Return the (X, Y) coordinate for the center point of the cell that contains the specified text.  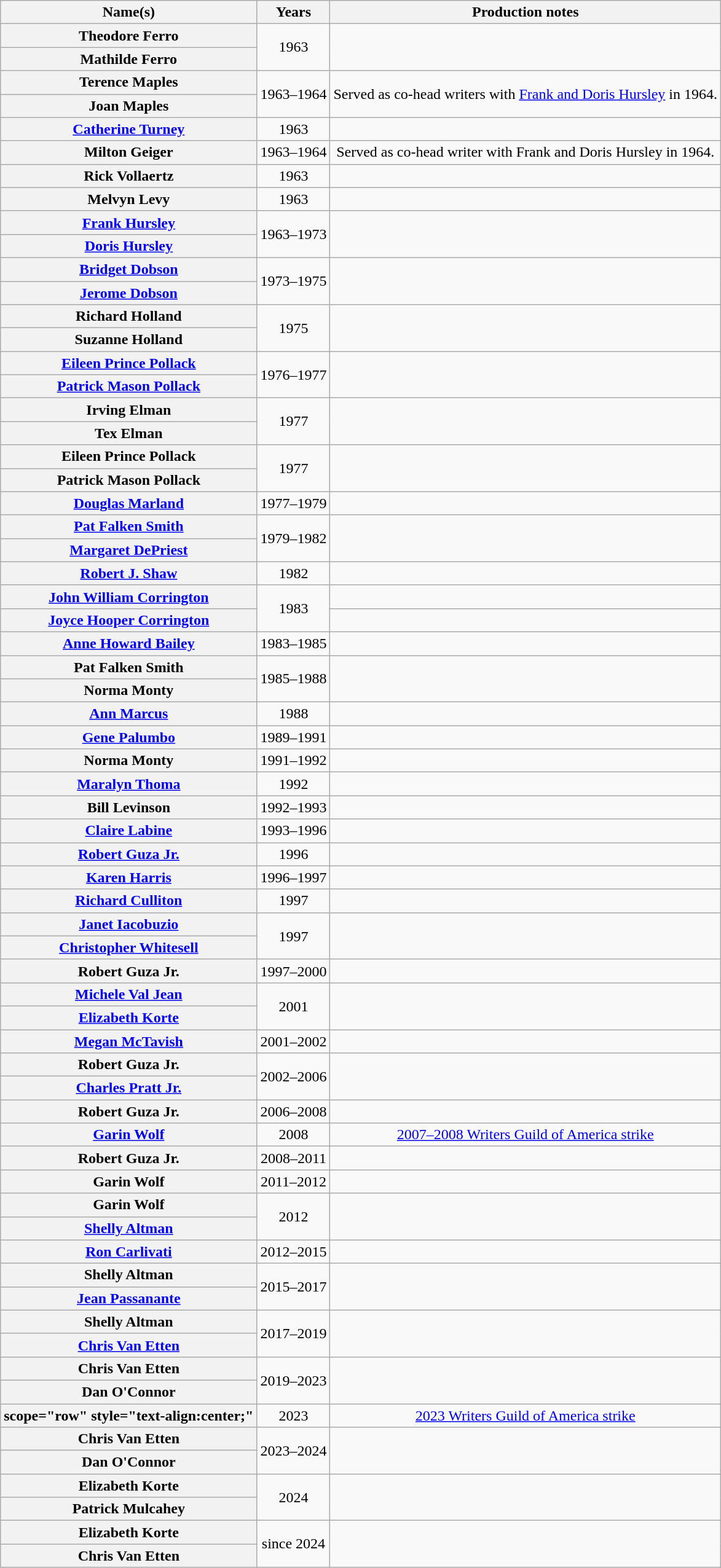
Catherine Turney (129, 129)
Joan Maples (129, 106)
Mathilde Ferro (129, 59)
1996 (294, 854)
Suzanne Holland (129, 340)
Richard Holland (129, 316)
Years (294, 12)
Irving Elman (129, 410)
2012–2015 (294, 1252)
2017–2019 (294, 1333)
Ron Carlivati (129, 1252)
Karen Harris (129, 877)
2019–2023 (294, 1380)
2023 (294, 1415)
1992–1993 (294, 807)
Michele Val Jean (129, 994)
Christopher Whitesell (129, 947)
1979–1982 (294, 538)
2008 (294, 1135)
Served as co-head writer with Frank and Doris Hursley in 1964. (526, 152)
Terence Maples (129, 82)
John William Corrington (129, 597)
2008–2011 (294, 1158)
1982 (294, 573)
Robert J. Shaw (129, 573)
Richard Culliton (129, 901)
Name(s) (129, 12)
1989–1991 (294, 737)
1988 (294, 714)
1993–1996 (294, 831)
Production notes (526, 12)
Theodore Ferro (129, 36)
2012 (294, 1217)
Rick Vollaertz (129, 176)
Joyce Hooper Corrington (129, 620)
scope="row" style="text-align:center;" (129, 1415)
Jerome Dobson (129, 293)
1976–1977 (294, 375)
Margaret DePriest (129, 550)
1992 (294, 784)
2023–2024 (294, 1451)
Tex Elman (129, 433)
1963–1973 (294, 234)
Doris Hursley (129, 246)
1996–1997 (294, 877)
Served as co-head writers with Frank and Doris Hursley in 1964. (526, 94)
2002–2006 (294, 1076)
Frank Hursley (129, 222)
2015–2017 (294, 1287)
Gene Palumbo (129, 737)
2006–2008 (294, 1111)
1985–1988 (294, 678)
Milton Geiger (129, 152)
2001–2002 (294, 1041)
Melvyn Levy (129, 199)
1991–1992 (294, 761)
2011–2012 (294, 1182)
Charles Pratt Jr. (129, 1088)
since 2024 (294, 1544)
Megan McTavish (129, 1041)
1983–1985 (294, 643)
Anne Howard Bailey (129, 643)
1975 (294, 328)
2007–2008 Writers Guild of America strike (526, 1135)
1973–1975 (294, 281)
Patrick Mulcahey (129, 1509)
Bridget Dobson (129, 269)
Jean Passanante (129, 1298)
Janet Iacobuzio (129, 924)
Douglas Marland (129, 503)
Bill Levinson (129, 807)
Claire Labine (129, 831)
2023 Writers Guild of America strike (526, 1415)
Ann Marcus (129, 714)
2001 (294, 1006)
Maralyn Thoma (129, 784)
1997–2000 (294, 971)
2024 (294, 1497)
1983 (294, 608)
1977–1979 (294, 503)
